Determine the [X, Y] coordinate at the center of the cell enclosing the given text.  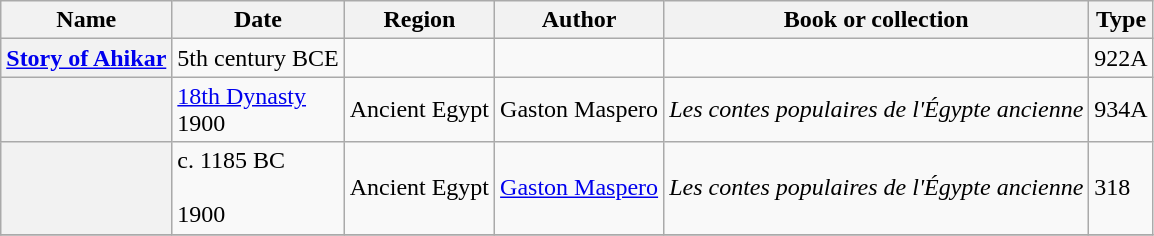
5th century BCE [258, 58]
Author [580, 20]
Region [419, 20]
Type [1121, 20]
c. 1185 BC 1900 [258, 188]
Name [86, 20]
922A [1121, 58]
Story of Ahikar [86, 58]
934A [1121, 110]
318 [1121, 188]
Book or collection [876, 20]
Date [258, 20]
18th Dynasty 1900 [258, 110]
